Locate the cell with the specified text and output its [X, Y] center coordinate. 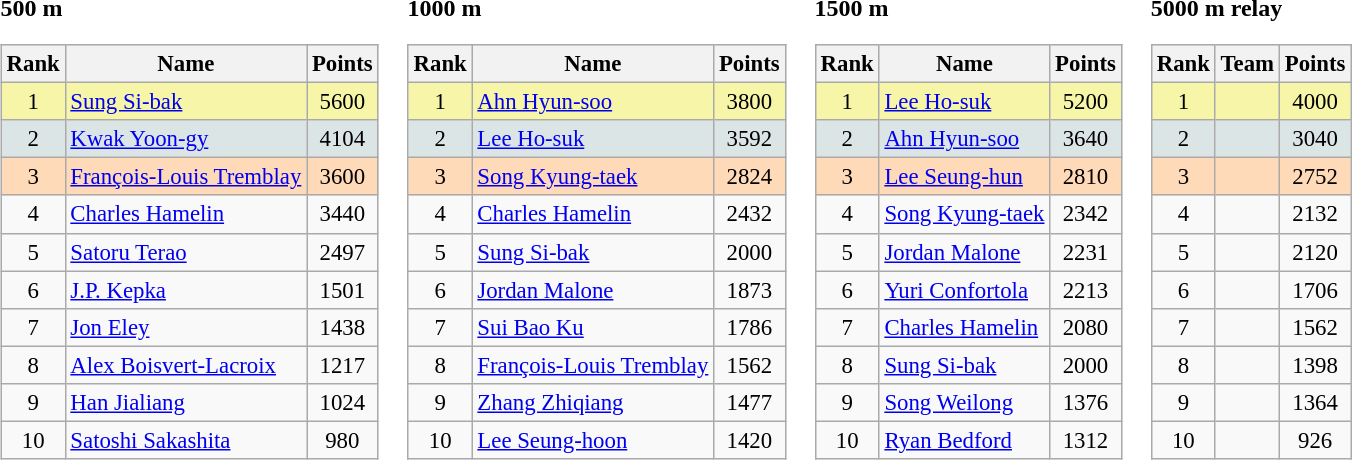
3600 [342, 177]
1706 [1314, 290]
Kwak Yoon-gy [186, 139]
3040 [1314, 139]
1364 [1314, 402]
1398 [1314, 365]
1024 [342, 402]
2497 [342, 252]
4000 [1314, 102]
2752 [1314, 177]
Satoru Terao [186, 252]
2120 [1314, 252]
Zhang Zhiqiang [593, 402]
Han Jialiang [186, 402]
Sui Bao Ku [593, 327]
1873 [750, 290]
J.P. Kepka [186, 290]
Team [1247, 64]
2132 [1314, 214]
2432 [750, 214]
Jon Eley [186, 327]
2342 [1086, 214]
3440 [342, 214]
980 [342, 440]
1438 [342, 327]
3592 [750, 139]
Alex Boisvert-Lacroix [186, 365]
1420 [750, 440]
4104 [342, 139]
2824 [750, 177]
Satoshi Sakashita [186, 440]
2810 [1086, 177]
926 [1314, 440]
1501 [342, 290]
3800 [750, 102]
2213 [1086, 290]
2231 [1086, 252]
1376 [1086, 402]
3640 [1086, 139]
Ryan Bedford [964, 440]
1312 [1086, 440]
1477 [750, 402]
Yuri Confortola [964, 290]
2080 [1086, 327]
1786 [750, 327]
5600 [342, 102]
Song Weilong [964, 402]
Lee Seung-hun [964, 177]
5200 [1086, 102]
Lee Seung-hoon [593, 440]
1217 [342, 365]
